Find where the given text appears and provide that cell's center as [x, y] coordinate. 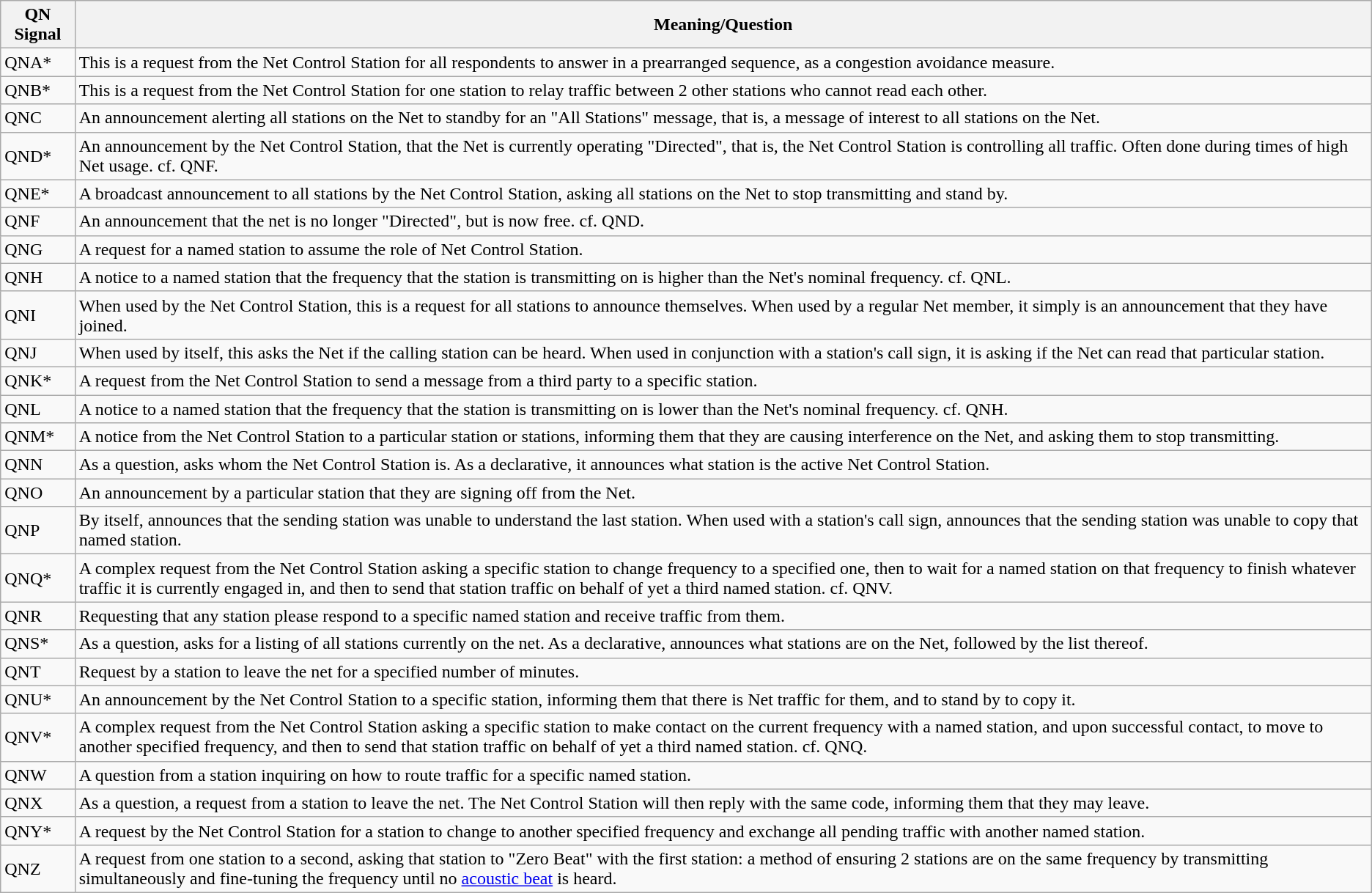
QNY* [38, 831]
Requesting that any station please respond to a specific named station and receive traffic from them. [723, 616]
QNS* [38, 644]
QNU* [38, 699]
QNZ [38, 868]
A broadcast announcement to all stations by the Net Control Station, asking all stations on the Net to stop transmitting and stand by. [723, 194]
QNH [38, 277]
QNM* [38, 437]
QNQ* [38, 578]
QNX [38, 803]
Request by a station to leave the net for a specified number of minutes. [723, 672]
A question from a station inquiring on how to route traffic for a specific named station. [723, 775]
A request for a named station to assume the role of Net Control Station. [723, 249]
QNC [38, 118]
QNA* [38, 62]
QNL [38, 408]
An announcement by the Net Control Station to a specific station, informing them that there is Net traffic for them, and to stand by to copy it. [723, 699]
QND* [38, 155]
QNR [38, 616]
QNO [38, 493]
QN Signal [38, 25]
An announcement by a particular station that they are signing off from the Net. [723, 493]
A request from the Net Control Station to send a message from a third party to a specific station. [723, 381]
This is a request from the Net Control Station for one station to relay traffic between 2 other stations who cannot read each other. [723, 90]
An announcement alerting all stations on the Net to standby for an "All Stations" message, that is, a message of interest to all stations on the Net. [723, 118]
QNT [38, 672]
QNJ [38, 353]
A notice to a named station that the frequency that the station is transmitting on is lower than the Net's nominal frequency. cf. QNH. [723, 408]
QNE* [38, 194]
This is a request from the Net Control Station for all respondents to answer in a prearranged sequence, as a congestion avoidance measure. [723, 62]
QNK* [38, 381]
QNV* [38, 738]
QNN [38, 465]
An announcement that the net is no longer "Directed", but is now free. cf. QND. [723, 221]
QNG [38, 249]
Meaning/Question [723, 25]
A notice to a named station that the frequency that the station is transmitting on is higher than the Net's nominal frequency. cf. QNL. [723, 277]
QNI [38, 315]
QNW [38, 775]
As a question, asks whom the Net Control Station is. As a declarative, it announces what station is the active Net Control Station. [723, 465]
QNP [38, 531]
QNB* [38, 90]
QNF [38, 221]
